Detect which cell encompasses the target text, then output its [X, Y] center coordinate. 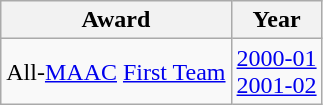
All-MAAC First Team [116, 72]
2000-012001-02 [276, 72]
Award [116, 20]
Year [276, 20]
